Identify which cell holds the provided text, then report its (X, Y) central coordinate. 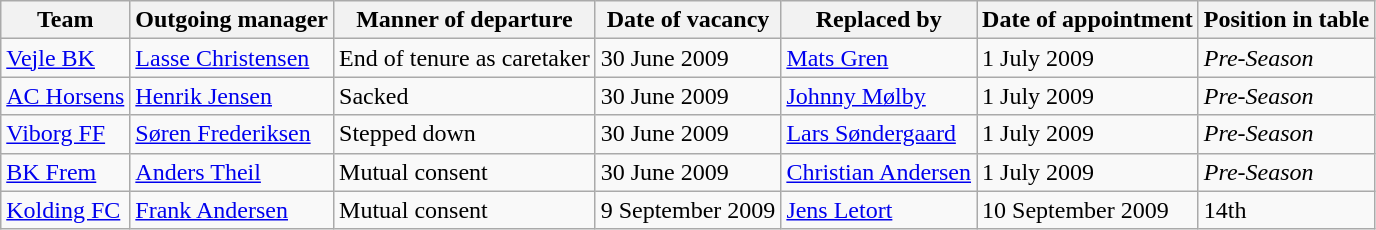
14th (1286, 210)
Manner of departure (465, 20)
End of tenure as caretaker (465, 58)
Johnny Mølby (879, 96)
Replaced by (879, 20)
Frank Andersen (232, 210)
Sacked (465, 96)
Lars Søndergaard (879, 134)
Mats Gren (879, 58)
10 September 2009 (1088, 210)
Date of appointment (1088, 20)
9 September 2009 (688, 210)
Stepped down (465, 134)
Henrik Jensen (232, 96)
Date of vacancy (688, 20)
Position in table (1286, 20)
Kolding FC (66, 210)
Outgoing manager (232, 20)
Vejle BK (66, 58)
Viborg FF (66, 134)
Søren Frederiksen (232, 134)
Christian Andersen (879, 172)
Lasse Christensen (232, 58)
Team (66, 20)
AC Horsens (66, 96)
Anders Theil (232, 172)
Jens Letort (879, 210)
BK Frem (66, 172)
